Pinpoint the cell where the given text exists, returning its (X, Y) midpoint coordinate. 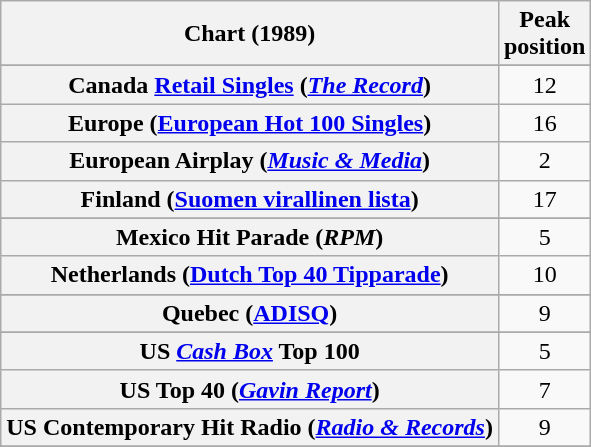
US Cash Box Top 100 (250, 351)
Mexico Hit Parade (RPM) (250, 237)
European Airplay (Music & Media) (250, 161)
Netherlands (Dutch Top 40 Tipparade) (250, 275)
10 (544, 275)
US Top 40 (Gavin Report) (250, 389)
Europe (European Hot 100 Singles) (250, 123)
16 (544, 123)
Canada Retail Singles (The Record) (250, 85)
7 (544, 389)
Finland (Suomen virallinen lista) (250, 199)
2 (544, 161)
US Contemporary Hit Radio (Radio & Records) (250, 427)
12 (544, 85)
17 (544, 199)
Peakposition (544, 34)
Quebec (ADISQ) (250, 313)
Chart (1989) (250, 34)
